For the text-containing cell, return its midpoint in (x, y) coordinate format. 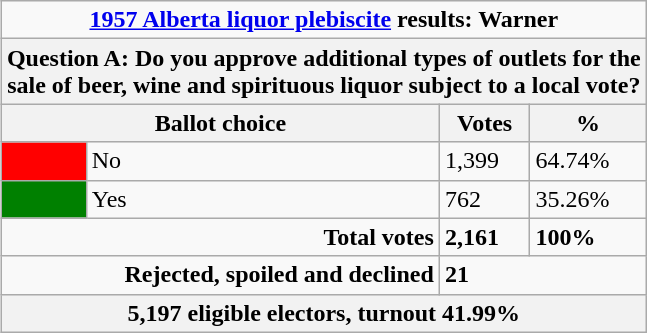
21 (542, 275)
1957 Alberta liquor plebiscite results: Warner (324, 20)
Rejected, spoiled and declined (220, 275)
Ballot choice (220, 123)
762 (484, 199)
2,161 (484, 237)
35.26% (588, 199)
100% (588, 237)
Total votes (220, 237)
64.74% (588, 161)
Question A: Do you approve additional types of outlets for the sale of beer, wine and spirituous liquor subject to a local vote? (324, 72)
1,399 (484, 161)
No (262, 161)
Votes (484, 123)
5,197 eligible electors, turnout 41.99% (324, 313)
Yes (262, 199)
% (588, 123)
